Capture the cell that displays the provided text and extract its [x, y] central coordinate. 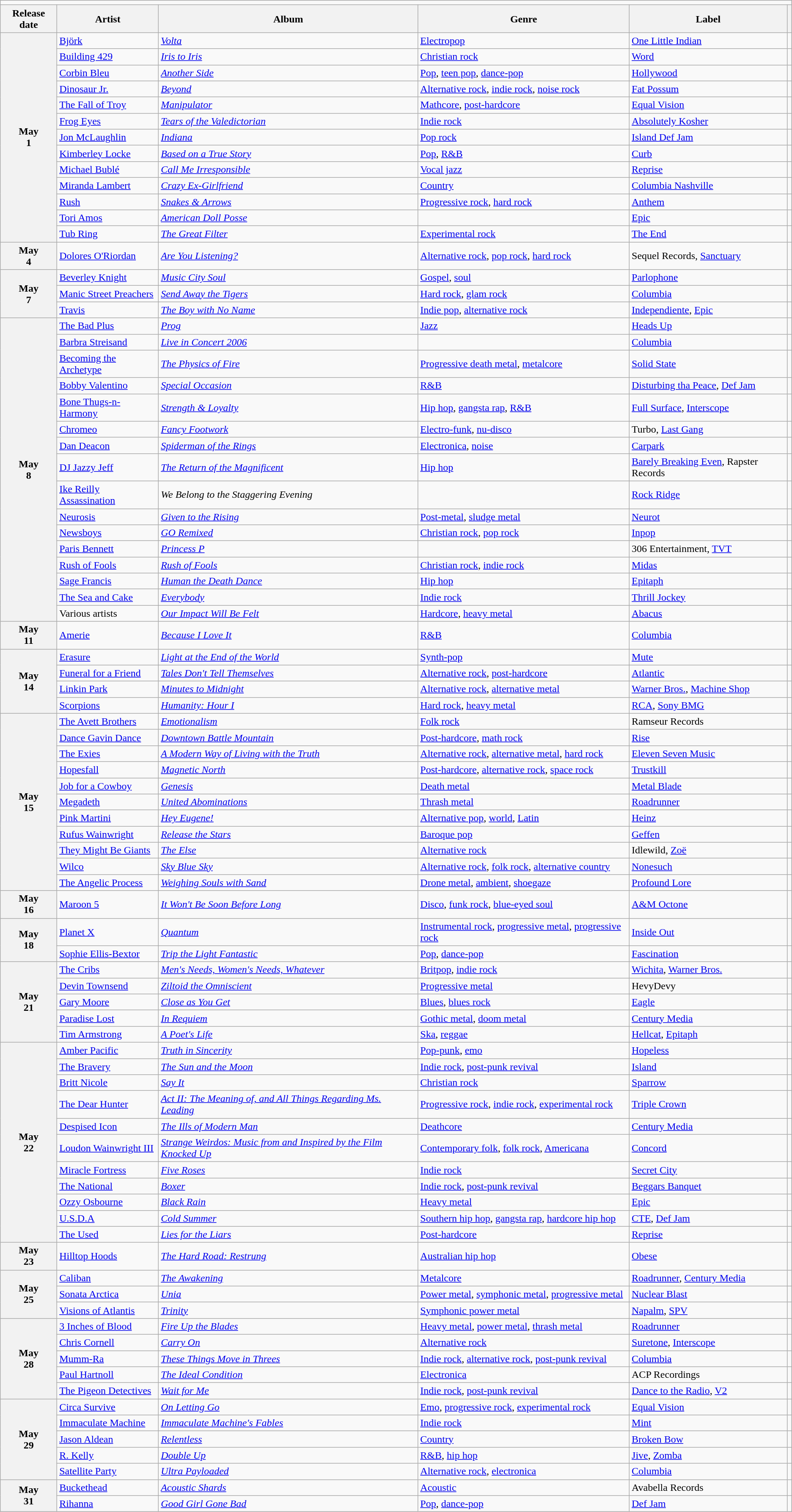
Emotionalism [289, 721]
Newsboys [108, 533]
The Return of the Magnificent [289, 467]
United Abominations [289, 802]
Alternative rock, alternative metal [524, 689]
Progressive death metal, metalcore [524, 364]
Wilco [108, 866]
Label [708, 19]
Crazy Ex-Girlfriend [289, 185]
Heavy metal, power metal, thrash metal [524, 1326]
Dance to the Radio, V2 [708, 1391]
May23 [29, 1256]
Atlantic [708, 673]
May25 [29, 1294]
Indie pop, alternative rock [524, 310]
The Awakening [289, 1278]
Folk rock [524, 721]
Another Side [289, 73]
Manic Street Preachers [108, 294]
Experimental rock [524, 234]
Blues, blues rock [524, 1002]
Post-hardcore [524, 1234]
Pop rock [524, 137]
We Belong to the Staggering Evening [289, 494]
These Things Move in Threes [289, 1358]
Gothic metal, doom metal [524, 1018]
Genesis [289, 786]
Linkin Park [108, 689]
Barely Breaking Even, Rapster Records [708, 467]
Close as You Get [289, 1002]
Sage Francis [108, 581]
Britpop, indie rock [524, 970]
Funeral for a Friend [108, 673]
Alternative rock, electronica [524, 1471]
Metalcore [524, 1278]
A Modern Way of Living with the Truth [289, 753]
Fire Up the Blades [289, 1326]
Ike Reilly Assassination [108, 494]
Barbra Streisand [108, 342]
Contemporary folk, folk rock, Americana [524, 1148]
Ramseur Records [708, 721]
Sky Blue Sky [289, 866]
Ziltoid the Omniscient [289, 986]
Despised Icon [108, 1126]
Job for a Cowboy [108, 786]
Triple Crown [708, 1105]
Iris to Iris [289, 57]
Death metal [524, 786]
Electro-funk, nu-disco [524, 429]
Napalm, SPV [708, 1310]
Pop, R&B [524, 153]
Solid State [708, 364]
Carry On [289, 1342]
Fascination [708, 954]
Erasure [108, 657]
Tub Ring [108, 234]
Immaculate Machine [108, 1423]
Michael Bublé [108, 169]
Rise [708, 737]
Devin Townsend [108, 986]
Beggars Banquet [708, 1186]
Visions of Atlantis [108, 1310]
Planet X [108, 932]
Synth-pop [524, 657]
Heads Up [708, 326]
Men's Needs, Women's Needs, Whatever [289, 970]
Alternative rock, indie rock, noise rock [524, 89]
Heavy metal [524, 1202]
Beyond [289, 89]
Progressive rock, indie rock, experimental rock [524, 1105]
Pink Martini [108, 818]
May7 [29, 294]
Fancy Footwork [289, 429]
Island [708, 1066]
Columbia Nashville [708, 185]
The Physics of Fire [289, 364]
R&B, hip hop [524, 1455]
American Doll Posse [289, 218]
Electropop [524, 41]
Manipulator [289, 105]
May28 [29, 1358]
Circa Survive [108, 1407]
Amber Pacific [108, 1050]
Alternative rock, pop rock, hard rock [524, 256]
The Used [108, 1234]
Caliban [108, 1278]
May4 [29, 256]
Avabella Records [708, 1487]
May8 [29, 470]
Rihanna [108, 1504]
The Great Filter [289, 234]
Jon McLaughlin [108, 137]
306 Entertainment, TVT [708, 549]
Live in Concert 2006 [289, 342]
Acoustic Shards [289, 1487]
Tears of the Valedictorian [289, 121]
Volta [289, 41]
Post-metal, sludge metal [524, 517]
Secret City [708, 1170]
Dolores O'Riordan [108, 256]
Abacus [708, 613]
The Angelic Process [108, 883]
Hopeless [708, 1050]
Bobby Valentino [108, 386]
May22 [29, 1142]
Post-hardcore, math rock [524, 737]
May18 [29, 940]
GO Remixed [289, 533]
Everybody [289, 597]
Strange Weirdos: Music from and Inspired by the Film Knocked Up [289, 1148]
Inpop [708, 533]
Paradise Lost [108, 1018]
Post-hardcore, alternative rock, space rock [524, 770]
Dance Gavin Dance [108, 737]
Say It [289, 1083]
Weighing Souls with Sand [289, 883]
Progressive rock, hard rock [524, 202]
Rufus Wainwright [108, 834]
The Pigeon Detectives [108, 1391]
Quantum [289, 932]
In Requiem [289, 1018]
Sonata Arctica [108, 1294]
Building 429 [108, 57]
Unia [289, 1294]
Jive, Zomba [708, 1455]
Immaculate Machine's Fables [289, 1423]
Epitaph [708, 581]
Alternative pop, world, Latin [524, 818]
Hellcat, Epitaph [708, 1034]
Tales Don't Tell Themselves [289, 673]
Human the Death Dance [289, 581]
One Little Indian [708, 41]
Trustkill [708, 770]
Jazz [524, 326]
Spiderman of the Rings [289, 445]
Sequel Records, Sanctuary [708, 256]
A&M Octone [708, 904]
Idlewild, Zoë [708, 850]
On Letting Go [289, 1407]
Strength & Loyalty [289, 407]
Instrumental rock, progressive metal, progressive rock [524, 932]
Alternative rock, post-hardcore [524, 673]
Trip the Light Fantastic [289, 954]
Progressive metal [524, 986]
The Exies [108, 753]
Magnetic North [289, 770]
Scorpions [108, 705]
3 Inches of Blood [108, 1326]
Emo, progressive rock, experimental rock [524, 1407]
Loudon Wainwright III [108, 1148]
Björk [108, 41]
Warner Bros., Machine Shop [708, 689]
The Bravery [108, 1066]
Christian rock, indie rock [524, 565]
Alternative rock, folk rock, alternative country [524, 866]
The Bad Plus [108, 326]
Hard rock, heavy metal [524, 705]
Eleven Seven Music [708, 753]
Snakes & Arrows [289, 202]
Jason Aldean [108, 1439]
Send Away the Tigers [289, 294]
Absolutely Kosher [708, 121]
Dan Deacon [108, 445]
U.S.D.A [108, 1218]
Christian rock, pop rock [524, 533]
Cold Summer [289, 1218]
The Avett Brothers [108, 721]
The Cribs [108, 970]
The Hard Road: Restrung [289, 1256]
The Ills of Modern Man [289, 1126]
Paris Bennett [108, 549]
Chris Cornell [108, 1342]
Lies for the Liars [289, 1234]
Wait for Me [289, 1391]
Neurot [708, 517]
Miranda Lambert [108, 185]
May1 [29, 137]
A Poet's Life [289, 1034]
Album [289, 19]
Rock Ridge [708, 494]
Electronica, noise [524, 445]
Release date [29, 19]
Release the Stars [289, 834]
Symphonic power metal [524, 1310]
Satellite Party [108, 1471]
The Ideal Condition [289, 1375]
Nonesuch [708, 866]
Def Jam [708, 1504]
Australian hip hop [524, 1256]
R. Kelly [108, 1455]
Rush [108, 202]
Miracle Fortress [108, 1170]
Double Up [289, 1455]
Disturbing tha Peace, Def Jam [708, 386]
Anthem [708, 202]
Tim Armstrong [108, 1034]
Deathcore [524, 1126]
Ultra Payloaded [289, 1471]
Acoustic [524, 1487]
Thrash metal [524, 802]
The Boy with No Name [289, 310]
Truth in Sincerity [289, 1050]
Frog Eyes [108, 121]
Our Impact Will Be Felt [289, 613]
The Fall of Troy [108, 105]
Mint [708, 1423]
Megadeth [108, 802]
Word [708, 57]
It Won't Be Soon Before Long [289, 904]
Various artists [108, 613]
May14 [29, 681]
Minutes to Midnight [289, 689]
Pop-punk, emo [524, 1050]
Mumm-Ra [108, 1358]
Paul Hartnoll [108, 1375]
Parlophone [708, 278]
Sophie Ellis-Bextor [108, 954]
Thrill Jockey [708, 597]
Hollywood [708, 73]
Roadrunner, Century Media [708, 1278]
Obese [708, 1256]
ACP Recordings [708, 1375]
Chromeo [108, 429]
Becoming the Archetype [108, 364]
Independiente, Epic [708, 310]
Nuclear Blast [708, 1294]
Call Me Irresponsible [289, 169]
Ozzy Osbourne [108, 1202]
Boxer [289, 1186]
Bone Thugs-n-Harmony [108, 407]
Five Roses [289, 1170]
Power metal, symphonic metal, progressive metal [524, 1294]
Gospel, soul [524, 278]
Hard rock, glam rock [524, 294]
Hip hop, gangsta rap, R&B [524, 407]
Because I Love It [289, 635]
Electronica [524, 1375]
Hopesfall [108, 770]
Neurosis [108, 517]
Curb [708, 153]
Hardcore, heavy metal [524, 613]
The Dear Hunter [108, 1105]
Southern hip hop, gangsta rap, hardcore hip hop [524, 1218]
May29 [29, 1439]
Metal Blade [708, 786]
The Else [289, 850]
Fat Possum [708, 89]
Wichita, Warner Bros. [708, 970]
Beverley Knight [108, 278]
Geffen [708, 834]
The End [708, 234]
Kimberley Locke [108, 153]
Broken Bow [708, 1439]
Downtown Battle Mountain [289, 737]
Princess P [289, 549]
Travis [108, 310]
Ska, reggae [524, 1034]
Indie rock, alternative rock, post-punk revival [524, 1358]
Mute [708, 657]
Baroque pop [524, 834]
Island Def Jam [708, 137]
May11 [29, 635]
Trinity [289, 1310]
Profound Lore [708, 883]
Based on a True Story [289, 153]
Corbin Bleu [108, 73]
Hilltop Hoods [108, 1256]
Humanity: Hour I [289, 705]
DJ Jazzy Jeff [108, 467]
The Sun and the Moon [289, 1066]
Dinosaur Jr. [108, 89]
Tori Amos [108, 218]
HevyDevy [708, 986]
Disco, funk rock, blue-eyed soul [524, 904]
Suretone, Interscope [708, 1342]
Mathcore, post-hardcore [524, 105]
Light at the End of the World [289, 657]
Turbo, Last Gang [708, 429]
Given to the Rising [289, 517]
Alternative rock, alternative metal, hard rock [524, 753]
Hey Eugene! [289, 818]
Gary Moore [108, 1002]
They Might Be Giants [108, 850]
Inside Out [708, 932]
Act II: The Meaning of, and All Things Regarding Ms. Leading [289, 1105]
Relentless [289, 1439]
Buckethead [108, 1487]
Are You Listening? [289, 256]
Good Girl Gone Bad [289, 1504]
Amerie [108, 635]
Midas [708, 565]
Drone metal, ambient, shoegaze [524, 883]
Black Rain [289, 1202]
May15 [29, 802]
The Sea and Cake [108, 597]
Sparrow [708, 1083]
Concord [708, 1148]
Pop, teen pop, dance-pop [524, 73]
May21 [29, 1002]
May16 [29, 904]
Prog [289, 326]
Britt Nicole [108, 1083]
May31 [29, 1495]
Full Surface, Interscope [708, 407]
The National [108, 1186]
Artist [108, 19]
Vocal jazz [524, 169]
Genre [524, 19]
Maroon 5 [108, 904]
Indiana [289, 137]
Eagle [708, 1002]
Special Occasion [289, 386]
Music City Soul [289, 278]
CTE, Def Jam [708, 1218]
RCA, Sony BMG [708, 705]
Carpark [708, 445]
Heinz [708, 818]
